Detect which cell encompasses the target text, then output its [X, Y] center coordinate. 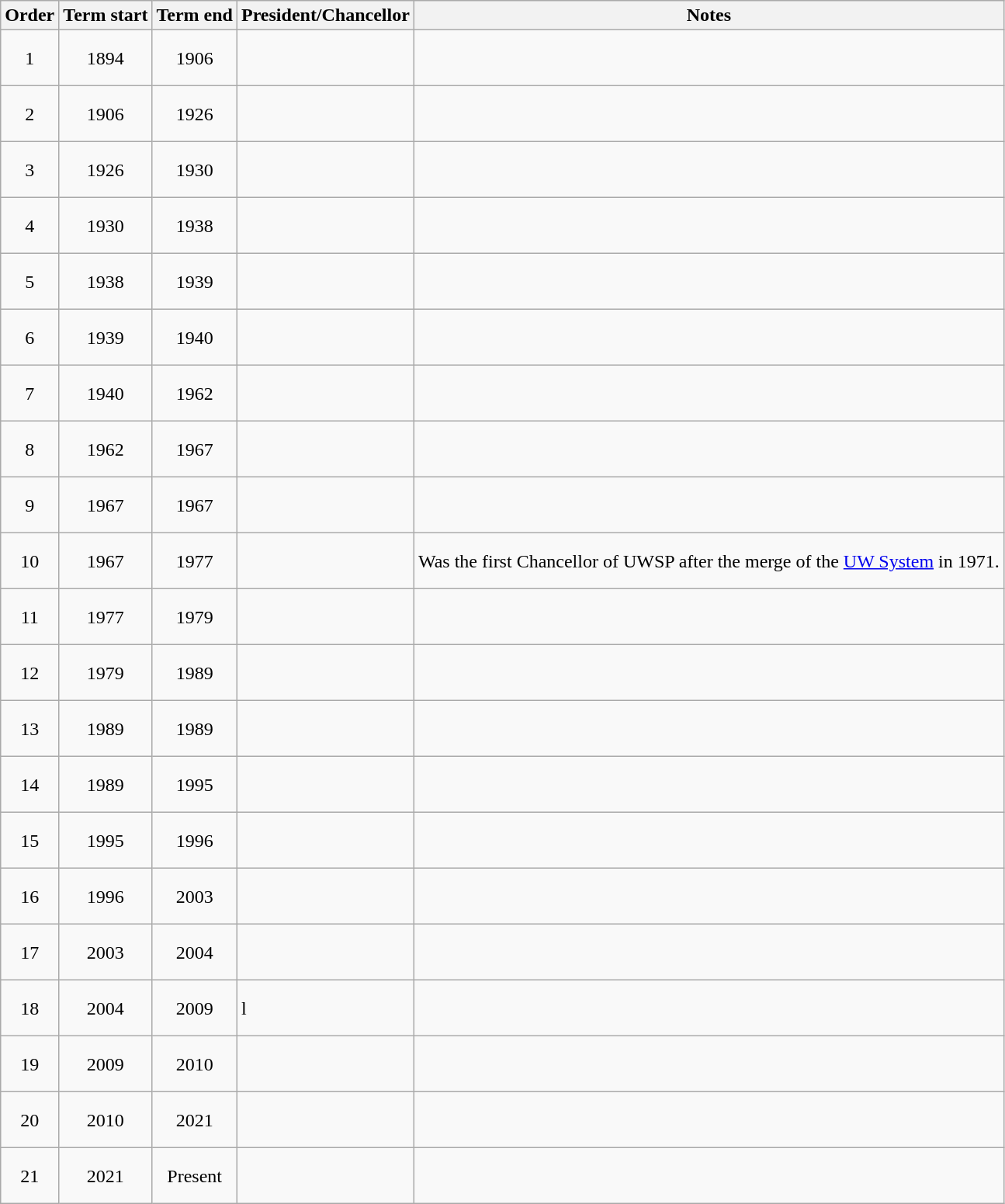
Term start [106, 16]
14 [29, 785]
Order [29, 16]
1894 [106, 58]
8 [29, 449]
9 [29, 505]
21 [29, 1176]
7 [29, 394]
4 [29, 226]
Present [195, 1176]
3 [29, 170]
l [325, 1008]
12 [29, 673]
President/Chancellor [325, 16]
15 [29, 841]
5 [29, 282]
20 [29, 1120]
16 [29, 897]
18 [29, 1008]
17 [29, 952]
Term end [195, 16]
2 [29, 114]
1 [29, 58]
10 [29, 561]
13 [29, 729]
6 [29, 338]
Was the first Chancellor of UWSP after the merge of the UW System in 1971. [709, 561]
11 [29, 617]
19 [29, 1064]
Notes [709, 16]
